Locate the cell with the specified text and output its [x, y] center coordinate. 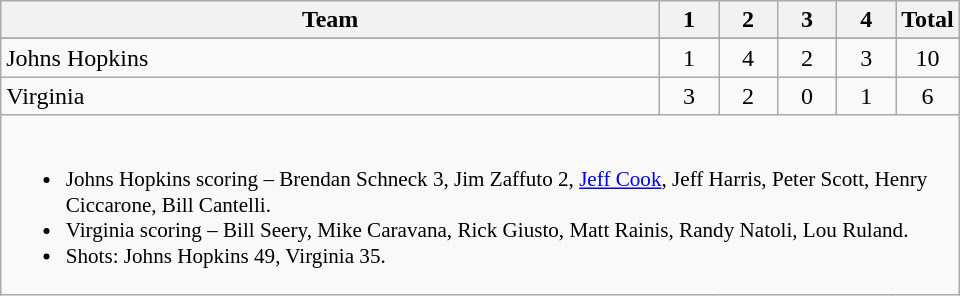
Johns Hopkins [330, 58]
0 [808, 96]
6 [928, 96]
Total [928, 20]
Team [330, 20]
10 [928, 58]
Virginia [330, 96]
